Output the [X, Y] coordinate of the center of the cell containing the given text.  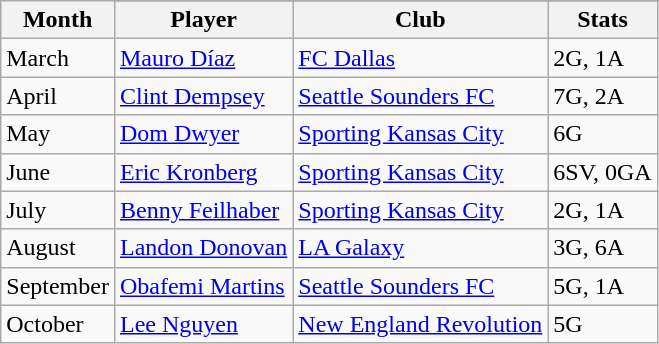
New England Revolution [420, 324]
FC Dallas [420, 58]
Landon Donovan [203, 248]
Benny Feilhaber [203, 210]
6G [602, 134]
June [58, 172]
5G, 1A [602, 286]
August [58, 248]
Month [58, 20]
October [58, 324]
March [58, 58]
Obafemi Martins [203, 286]
July [58, 210]
Player [203, 20]
Dom Dwyer [203, 134]
Club [420, 20]
Stats [602, 20]
LA Galaxy [420, 248]
September [58, 286]
Clint Dempsey [203, 96]
7G, 2A [602, 96]
6SV, 0GA [602, 172]
Eric Kronberg [203, 172]
5G [602, 324]
April [58, 96]
Mauro Díaz [203, 58]
3G, 6A [602, 248]
May [58, 134]
Lee Nguyen [203, 324]
